Extract the [x, y] coordinate from the center of the cell holding the provided text.  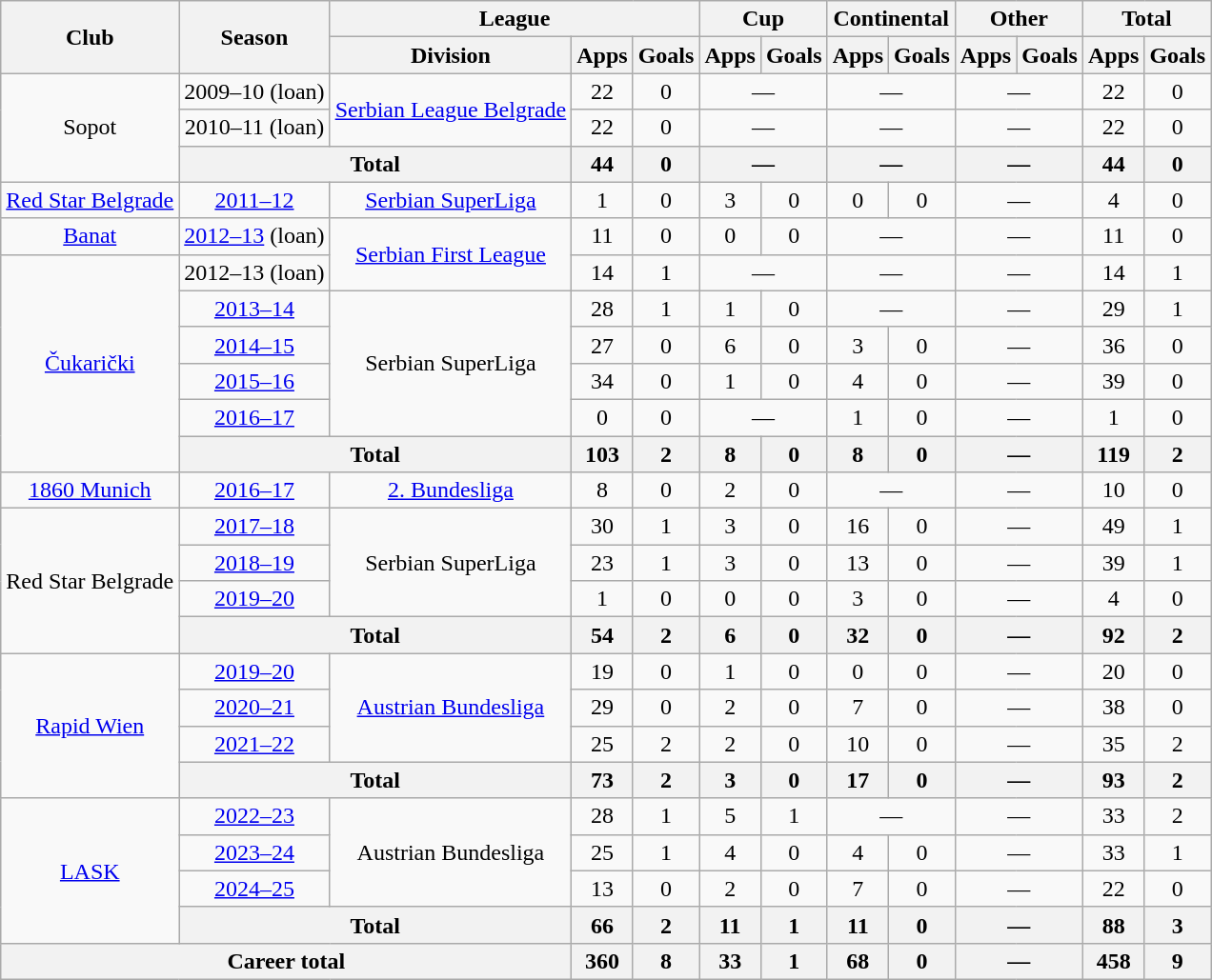
2018–19 [254, 563]
9 [1178, 961]
2017–18 [254, 527]
2021–22 [254, 744]
23 [602, 563]
2010–11 (loan) [254, 128]
27 [602, 345]
36 [1113, 345]
Other [1019, 19]
35 [1113, 744]
458 [1113, 961]
2024–25 [254, 889]
2011–12 [254, 200]
49 [1113, 527]
2009–10 (loan) [254, 91]
68 [858, 961]
19 [602, 671]
Season [254, 37]
32 [858, 635]
Club [90, 37]
119 [1113, 454]
5 [730, 816]
103 [602, 454]
20 [1113, 671]
16 [858, 527]
LASK [90, 870]
League [515, 19]
54 [602, 635]
Banat [90, 236]
Division [451, 55]
73 [602, 780]
Serbian League Belgrade [451, 110]
2013–14 [254, 309]
2014–15 [254, 345]
360 [602, 961]
Rapid Wien [90, 726]
93 [1113, 780]
Continental [891, 19]
66 [602, 925]
Serbian First League [451, 254]
17 [858, 780]
Sopot [90, 128]
2022–23 [254, 816]
2023–24 [254, 852]
Čukarički [90, 363]
Cup [763, 19]
38 [1113, 708]
30 [602, 527]
Career total [286, 961]
92 [1113, 635]
34 [602, 381]
1860 Munich [90, 490]
88 [1113, 925]
2020–21 [254, 708]
2015–16 [254, 381]
2. Bundesliga [451, 490]
